Determine the [x, y] coordinate at the center of the cell enclosing the given text.  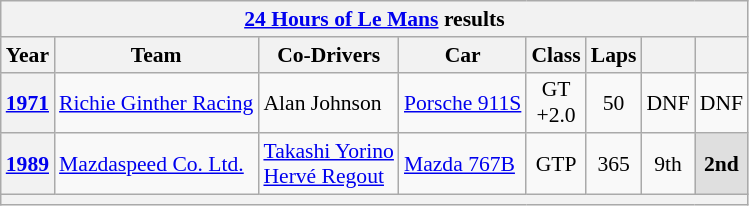
Takashi Yorino Hervé Regout [328, 164]
GTP [556, 164]
Co-Drivers [328, 55]
1989 [28, 164]
Team [156, 55]
GT+2.0 [556, 102]
2nd [722, 164]
Alan Johnson [328, 102]
Richie Ginther Racing [156, 102]
Laps [614, 55]
Car [462, 55]
Porsche 911S [462, 102]
365 [614, 164]
50 [614, 102]
24 Hours of Le Mans results [374, 19]
1971 [28, 102]
9th [668, 164]
Class [556, 55]
Mazdaspeed Co. Ltd. [156, 164]
Mazda 767B [462, 164]
Year [28, 55]
